Search for the cell housing the specified text and yield its [x, y] center coordinate. 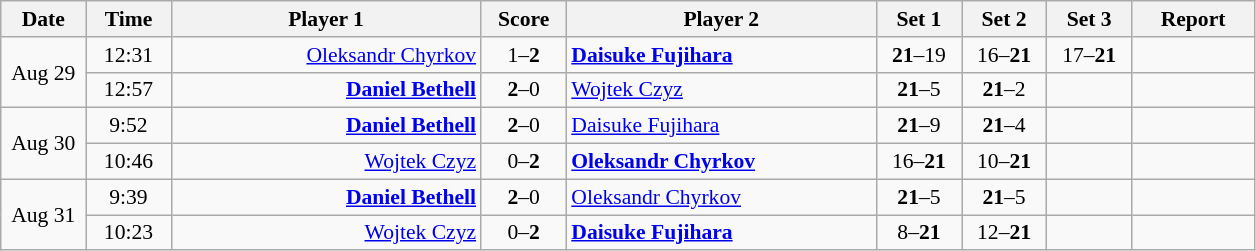
10–21 [1004, 162]
Set 3 [1090, 19]
Score [524, 19]
1–2 [524, 55]
Player 1 [326, 19]
12:31 [128, 55]
21–2 [1004, 90]
Player 2 [721, 19]
21–9 [918, 126]
10:23 [128, 233]
Aug 30 [44, 144]
12:57 [128, 90]
10:46 [128, 162]
Report [1194, 19]
9:39 [128, 197]
Date [44, 19]
Aug 29 [44, 72]
21–4 [1004, 126]
Set 2 [1004, 19]
Set 1 [918, 19]
8–21 [918, 233]
Time [128, 19]
17–21 [1090, 55]
9:52 [128, 126]
21–19 [918, 55]
12–21 [1004, 233]
Aug 31 [44, 214]
